Detect which cell encompasses the target text, then output its (X, Y) center coordinate. 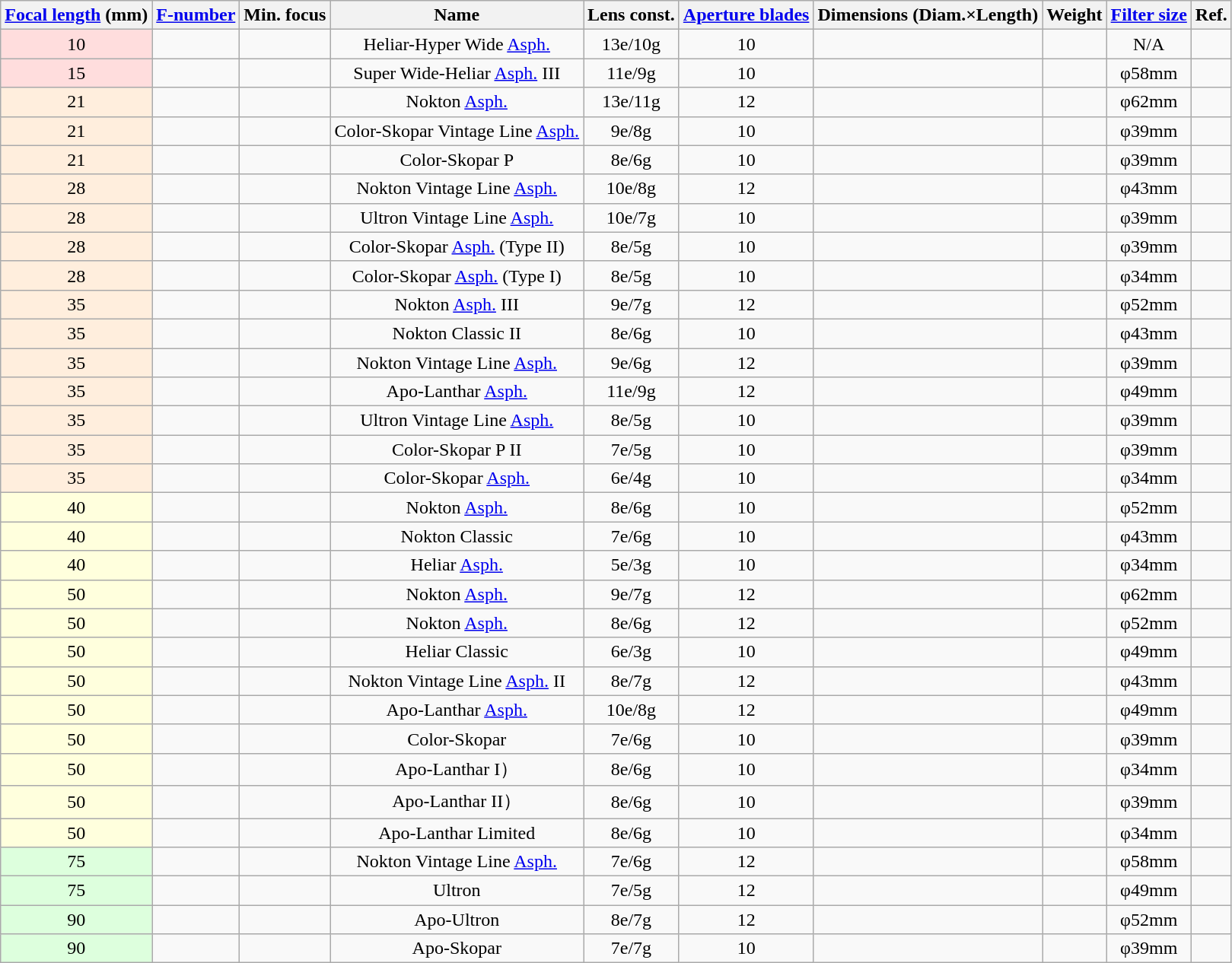
6e/4g (632, 478)
Nokton Asph. III (457, 304)
Weight (1074, 15)
Apo-Ultron (457, 920)
Lens const. (632, 15)
Color-Skopar Asph. (Type II) (457, 246)
Super Wide-Heliar Asph. III (457, 73)
9e/8g (632, 131)
10e/7g (632, 218)
15 (76, 73)
Nokton Vintage Line Asph. II (457, 681)
Nokton Classic II (457, 333)
Apo-Lanthar I） (457, 770)
Color-Skopar Vintage Line Asph. (457, 131)
Aperture blades (746, 15)
Heliar Asph. (457, 565)
Nokton Classic (457, 536)
Ultron (457, 891)
F-number (196, 15)
Color-Skopar (457, 739)
13e/11g (632, 102)
Heliar-Hyper Wide Asph. (457, 44)
Color-Skopar Asph. (Type I) (457, 275)
Apo-Lanthar II） (457, 802)
Apo-Skopar (457, 949)
Ref. (1211, 15)
Color-Skopar P (457, 160)
5e/3g (632, 565)
Name (457, 15)
Color-Skopar Asph. (457, 478)
7e/7g (632, 949)
Focal length (mm) (76, 15)
Heliar Classic (457, 652)
Apo-Lanthar Limited (457, 833)
Color-Skopar P II (457, 450)
13e/10g (632, 44)
Min. focus (285, 15)
Dimensions (Diam.×Length) (928, 15)
Filter size (1149, 15)
6e/3g (632, 652)
N/A (1149, 44)
9e/6g (632, 363)
